Search for the cell housing the specified text and yield its (x, y) center coordinate. 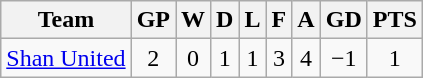
L (252, 20)
F (279, 20)
3 (279, 58)
Team (66, 20)
4 (306, 58)
GD (344, 20)
W (194, 20)
Shan United (66, 58)
2 (153, 58)
0 (194, 58)
PTS (394, 20)
D (225, 20)
A (306, 20)
GP (153, 20)
−1 (344, 58)
